Return (X, Y) of the center of cell containing provided text 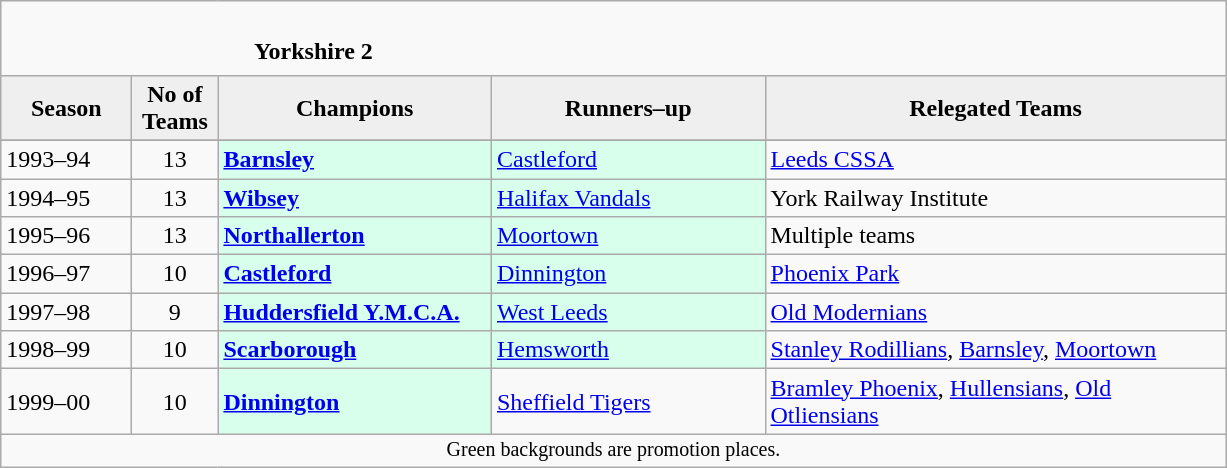
Bramley Phoenix, Hullensians, Old Otliensians (996, 402)
Hemsworth (628, 350)
1994–95 (66, 197)
York Railway Institute (996, 197)
Huddersfield Y.M.C.A. (355, 312)
Stanley Rodillians, Barnsley, Moortown (996, 350)
Halifax Vandals (628, 197)
Moortown (628, 236)
Champions (355, 108)
1996–97 (66, 274)
Leeds CSSA (996, 159)
No of Teams (175, 108)
Season (66, 108)
1999–00 (66, 402)
Old Modernians (996, 312)
Relegated Teams (996, 108)
1995–96 (66, 236)
9 (175, 312)
1997–98 (66, 312)
Phoenix Park (996, 274)
1993–94 (66, 159)
Wibsey (355, 197)
Multiple teams (996, 236)
Barnsley (355, 159)
Green backgrounds are promotion places. (614, 450)
Sheffield Tigers (628, 402)
Northallerton (355, 236)
Runners–up (628, 108)
1998–99 (66, 350)
Scarborough (355, 350)
West Leeds (628, 312)
